Locate the cell with the specified text and output its [x, y] center coordinate. 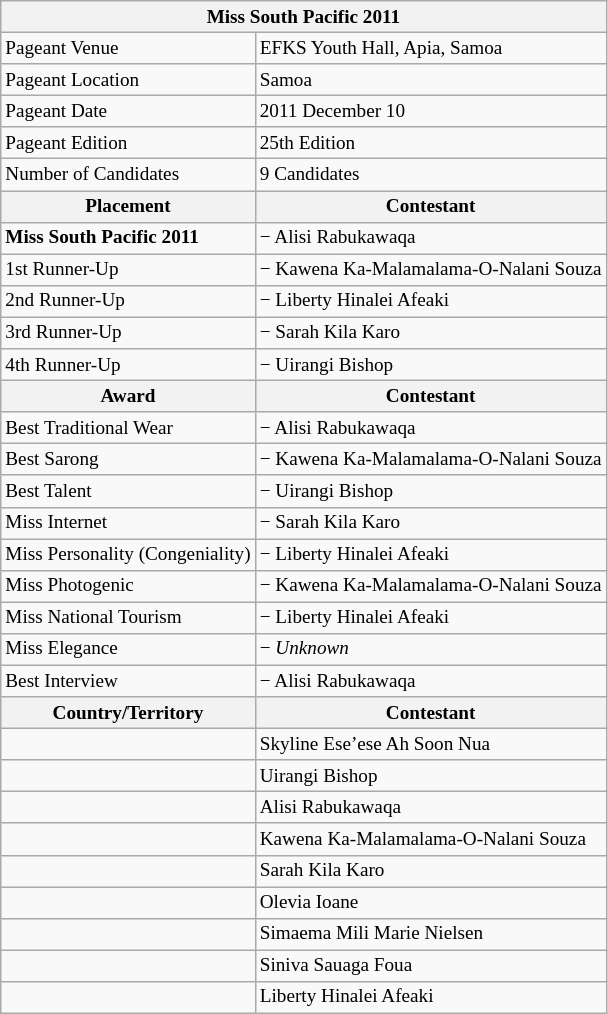
Pageant Edition [128, 143]
Skyline Ese’ese Ah Soon Nua [430, 744]
Alisi Rabukawaqa [430, 808]
Sarah Kila Karo [430, 871]
Siniva Sauaga Foua [430, 966]
Miss Internet [128, 523]
Miss National Tourism [128, 618]
Pageant Date [128, 111]
Simaema Mili Marie Nielsen [430, 934]
4th Runner-Up [128, 365]
9 Candidates [430, 175]
Miss Photogenic [128, 586]
Miss Elegance [128, 649]
Liberty Hinalei Afeaki [430, 997]
− Unknown [430, 649]
Olevia Ioane [430, 902]
Kawena Ka-Malamalama-O-Nalani Souza [430, 839]
Samoa [430, 80]
Best Sarong [128, 460]
Miss Personality (Congeniality) [128, 554]
Uirangi Bishop [430, 776]
Pageant Location [128, 80]
Country/Territory [128, 713]
Number of Candidates [128, 175]
25th Edition [430, 143]
Award [128, 396]
3rd Runner-Up [128, 333]
1st Runner-Up [128, 270]
2011 December 10 [430, 111]
Best Traditional Wear [128, 428]
EFKS Youth Hall, Apia, Samoa [430, 48]
Pageant Venue [128, 48]
Placement [128, 206]
Best Interview [128, 681]
2nd Runner-Up [128, 301]
Best Talent [128, 491]
